Pinpoint the cell where the given text exists, returning its (x, y) midpoint coordinate. 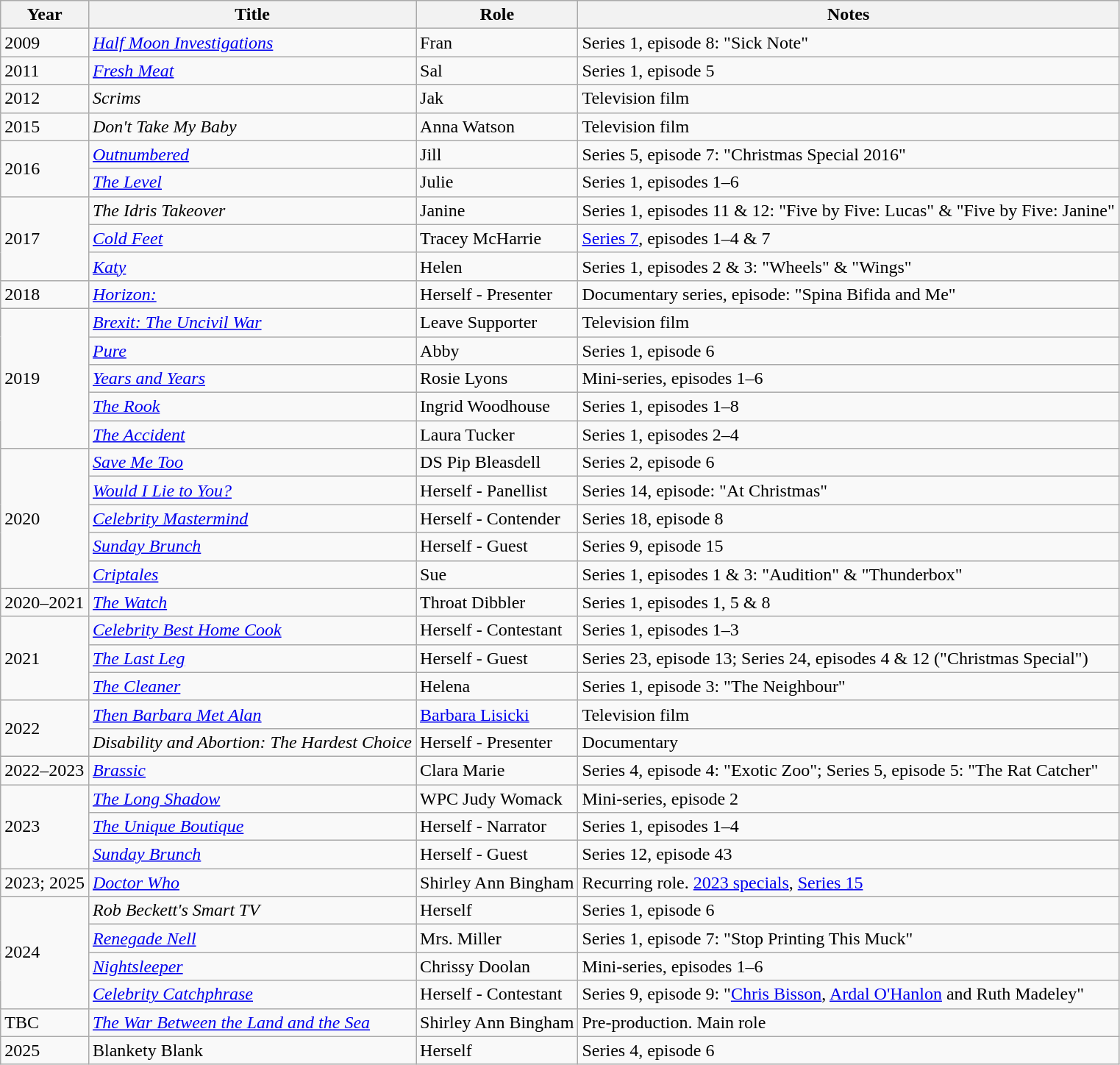
Series 9, episode 15 (849, 546)
2022–2023 (45, 770)
2017 (45, 238)
Mini-series, episode 2 (849, 798)
Brexit: The Uncivil War (252, 322)
Series 1, episodes 1, 5 & 8 (849, 602)
Tracey McHarrie (497, 238)
2023 (45, 826)
The Idris Takeover (252, 210)
Laura Tucker (497, 435)
Documentary (849, 742)
Rosie Lyons (497, 379)
2011 (45, 71)
Pure (252, 351)
WPC Judy Womack (497, 798)
Series 1, episode 8: "Sick Note" (849, 43)
2012 (45, 99)
Outnumbered (252, 154)
Documentary series, episode: "Spina Bifida and Me" (849, 294)
Jill (497, 154)
DS Pip Bleasdell (497, 463)
Series 2, episode 6 (849, 463)
Pre-production. Main role (849, 1022)
Celebrity Catchphrase (252, 994)
Series 1, episodes 11 & 12: "Five by Five: Lucas" & "Five by Five: Janine" (849, 210)
Helena (497, 686)
The Accident (252, 435)
Disability and Abortion: The Hardest Choice (252, 742)
Series 1, episode 7: "Stop Printing This Muck" (849, 938)
Series 1, episode 5 (849, 71)
Series 7, episodes 1–4 & 7 (849, 238)
Katy (252, 266)
Then Barbara Met Alan (252, 714)
Fresh Meat (252, 71)
Series 1, episodes 1–4 (849, 827)
The Level (252, 182)
Years and Years (252, 379)
2019 (45, 378)
Series 18, episode 8 (849, 519)
Abby (497, 351)
Horizon: (252, 294)
2022 (45, 728)
Scrims (252, 99)
Series 23, episode 13; Series 24, episodes 4 & 12 ("Christmas Special") (849, 658)
Role (497, 15)
Criptales (252, 574)
Series 1, episodes 1–6 (849, 182)
Herself - Panellist (497, 491)
2018 (45, 294)
Series 9, episode 9: "Chris Bisson, Ardal O'Hanlon and Ruth Madeley" (849, 994)
Series 12, episode 43 (849, 855)
2020 (45, 519)
The Watch (252, 602)
Herself - Contender (497, 519)
Julie (497, 182)
The Cleaner (252, 686)
Barbara Lisicki (497, 714)
2020–2021 (45, 602)
Don't Take My Baby (252, 127)
2016 (45, 168)
Nightsleeper (252, 966)
Series 1, episodes 1 & 3: "Audition" & "Thunderbox" (849, 574)
Year (45, 15)
Sue (497, 574)
Leave Supporter (497, 322)
Cold Feet (252, 238)
The Rook (252, 407)
Series 1, episodes 2 & 3: "Wheels" & "Wings" (849, 266)
TBC (45, 1022)
Series 4, episode 4: "Exotic Zoo"; Series 5, episode 5: "The Rat Catcher" (849, 770)
Title (252, 15)
Notes (849, 15)
Recurring role. 2023 specials, Series 15 (849, 883)
Would I Lie to You? (252, 491)
Anna Watson (497, 127)
Throat Dibbler (497, 602)
Celebrity Mastermind (252, 519)
Series 5, episode 7: "Christmas Special 2016" (849, 154)
The Unique Boutique (252, 827)
2023; 2025 (45, 883)
Renegade Nell (252, 938)
Jak (497, 99)
Helen (497, 266)
2025 (45, 1050)
Chrissy Doolan (497, 966)
Series 1, episodes 2–4 (849, 435)
2024 (45, 952)
Half Moon Investigations (252, 43)
2021 (45, 658)
Janine (497, 210)
Herself - Narrator (497, 827)
Series 4, episode 6 (849, 1050)
Mrs. Miller (497, 938)
Series 1, episode 3: "The Neighbour" (849, 686)
2009 (45, 43)
Blankety Blank (252, 1050)
Sal (497, 71)
Ingrid Woodhouse (497, 407)
The Long Shadow (252, 798)
Save Me Too (252, 463)
Celebrity Best Home Cook (252, 630)
The Last Leg (252, 658)
Clara Marie (497, 770)
Series 14, episode: "At Christmas" (849, 491)
Rob Beckett's Smart TV (252, 911)
Series 1, episodes 1–8 (849, 407)
Brassic (252, 770)
Series 1, episodes 1–3 (849, 630)
2015 (45, 127)
Fran (497, 43)
The War Between the Land and the Sea (252, 1022)
Doctor Who (252, 883)
